Pinpoint the cell where the given text exists, returning its [X, Y] midpoint coordinate. 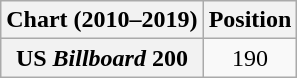
Chart (2010–2019) [102, 20]
Position [250, 20]
US Billboard 200 [102, 58]
190 [250, 58]
